From the cell containing the given text, extract its center point as [X, Y] coordinate. 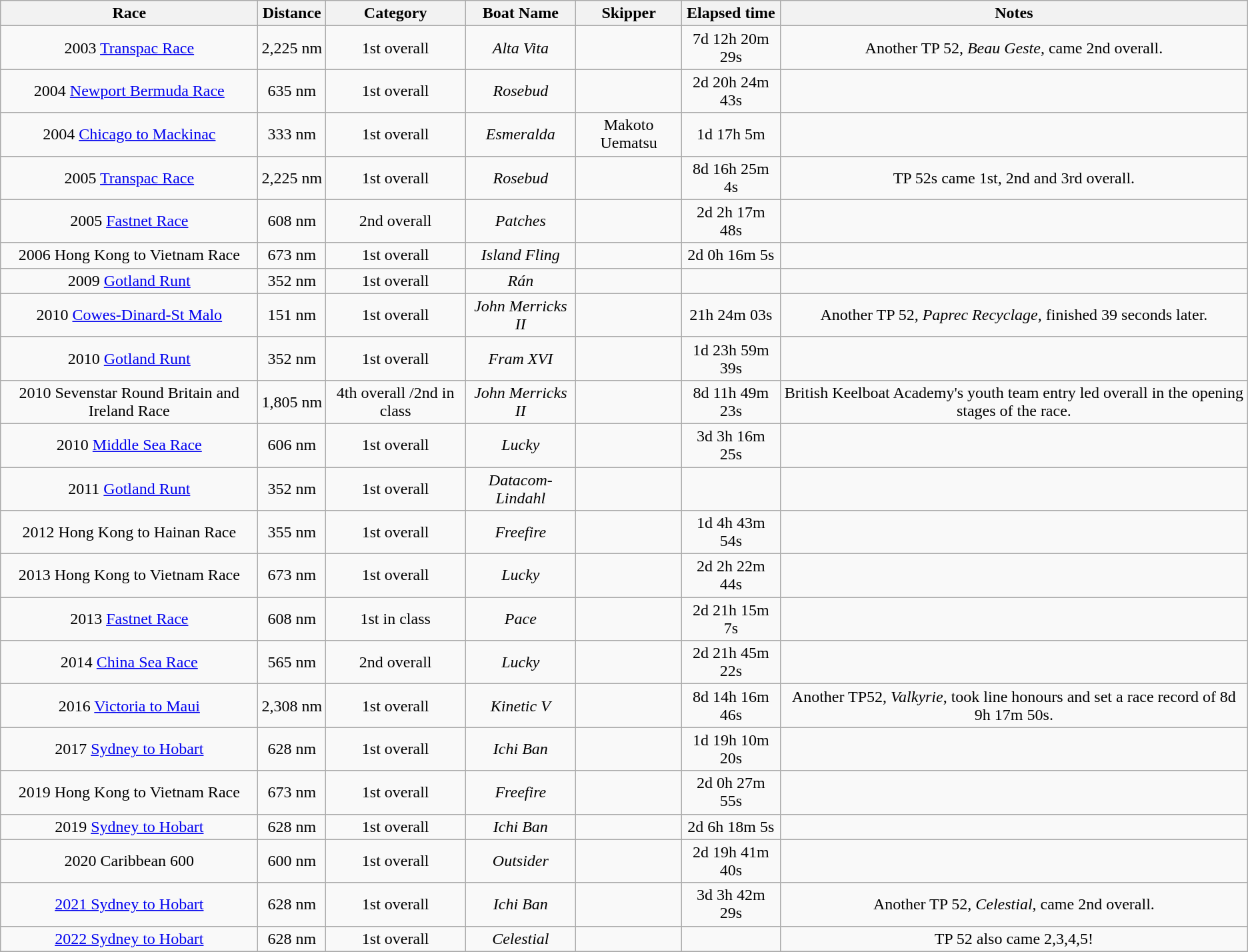
Datacom-Lindahl [521, 488]
2019 Hong Kong to Vietnam Race [129, 792]
British Keelboat Academy's youth team entry led overall in the opening stages of the race. [1013, 401]
8d 14h 16m 46s [731, 705]
2,308 nm [292, 705]
Island Fling [521, 255]
Makoto Uematsu [629, 135]
635 nm [292, 91]
Distance [292, 13]
8d 11h 49m 23s [731, 401]
Category [396, 13]
151 nm [292, 315]
2017 Sydney to Hobart [129, 749]
565 nm [292, 663]
Boat Name [521, 13]
Celestial [521, 939]
355 nm [292, 532]
2005 Transpac Race [129, 177]
2d 0h 27m 55s [731, 792]
2003 Transpac Race [129, 48]
2d 2h 17m 48s [731, 221]
2d 2h 22m 44s [731, 576]
2006 Hong Kong to Vietnam Race [129, 255]
Rán [521, 281]
Another TP 52, Paprec Recyclage, finished 39 seconds later. [1013, 315]
1st in class [396, 619]
2009 Gotland Runt [129, 281]
2005 Fastnet Race [129, 221]
2013 Hong Kong to Vietnam Race [129, 576]
2022 Sydney to Hobart [129, 939]
2014 China Sea Race [129, 663]
600 nm [292, 861]
3d 3h 42m 29s [731, 904]
2d 20h 24m 43s [731, 91]
Another TP 52, Celestial, came 2nd overall. [1013, 904]
Kinetic V [521, 705]
2d 19h 41m 40s [731, 861]
2011 Gotland Runt [129, 488]
2d 0h 16m 5s [731, 255]
1d 4h 43m 54s [731, 532]
2013 Fastnet Race [129, 619]
Skipper [629, 13]
7d 12h 20m 29s [731, 48]
2012 Hong Kong to Hainan Race [129, 532]
2010 Gotland Runt [129, 359]
21h 24m 03s [731, 315]
Elapsed time [731, 13]
TP 52s came 1st, 2nd and 3rd overall. [1013, 177]
606 nm [292, 445]
4th overall /2nd in class [396, 401]
2004 Newport Bermuda Race [129, 91]
1d 17h 5m [731, 135]
Notes [1013, 13]
Fram XVI [521, 359]
333 nm [292, 135]
2010 Sevenstar Round Britain and Ireland Race [129, 401]
Another TP 52, Beau Geste, came 2nd overall. [1013, 48]
2019 Sydney to Hobart [129, 827]
2d 6h 18m 5s [731, 827]
Race [129, 13]
8d 16h 25m 4s [731, 177]
Pace [521, 619]
Another TP52, Valkyrie, took line honours and set a race record of 8d 9h 17m 50s. [1013, 705]
Patches [521, 221]
Esmeralda [521, 135]
2d 21h 45m 22s [731, 663]
TP 52 also came 2,3,4,5! [1013, 939]
1d 23h 59m 39s [731, 359]
2021 Sydney to Hobart [129, 904]
2d 21h 15m 7s [731, 619]
Alta Vita [521, 48]
3d 3h 16m 25s [731, 445]
2010 Cowes-Dinard-St Malo [129, 315]
1d 19h 10m 20s [731, 749]
Outsider [521, 861]
2004 Chicago to Mackinac [129, 135]
2020 Caribbean 600 [129, 861]
1,805 nm [292, 401]
2016 Victoria to Maui [129, 705]
2010 Middle Sea Race [129, 445]
